From the cell containing the given text, extract its center point as (x, y) coordinate. 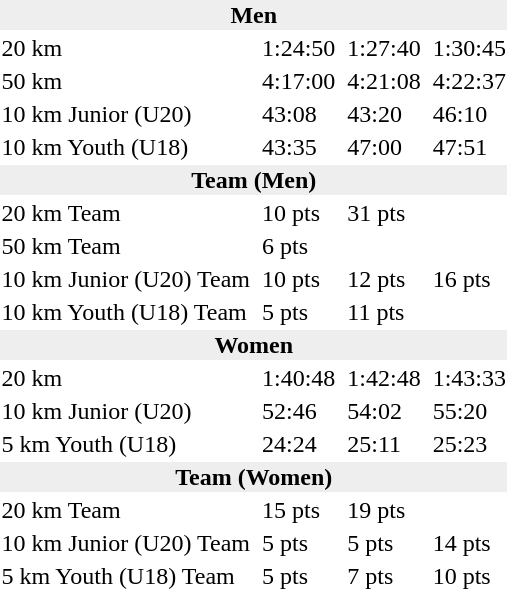
5 km Youth (U18) (126, 444)
25:23 (469, 444)
52:46 (299, 411)
24:24 (299, 444)
11 pts (384, 312)
47:00 (384, 147)
1:30:45 (469, 48)
43:08 (299, 114)
4:21:08 (384, 81)
55:20 (469, 411)
46:10 (469, 114)
10 km Youth (U18) (126, 147)
43:35 (299, 147)
50 km (126, 81)
12 pts (384, 279)
19 pts (384, 510)
1:42:48 (384, 378)
43:20 (384, 114)
10 km Youth (U18) Team (126, 312)
6 pts (299, 246)
4:17:00 (299, 81)
50 km Team (126, 246)
15 pts (299, 510)
1:27:40 (384, 48)
1:40:48 (299, 378)
1:43:33 (469, 378)
54:02 (384, 411)
47:51 (469, 147)
1:24:50 (299, 48)
16 pts (469, 279)
31 pts (384, 213)
25:11 (384, 444)
14 pts (469, 543)
4:22:37 (469, 81)
